For the text-containing cell, return its midpoint in (X, Y) coordinate format. 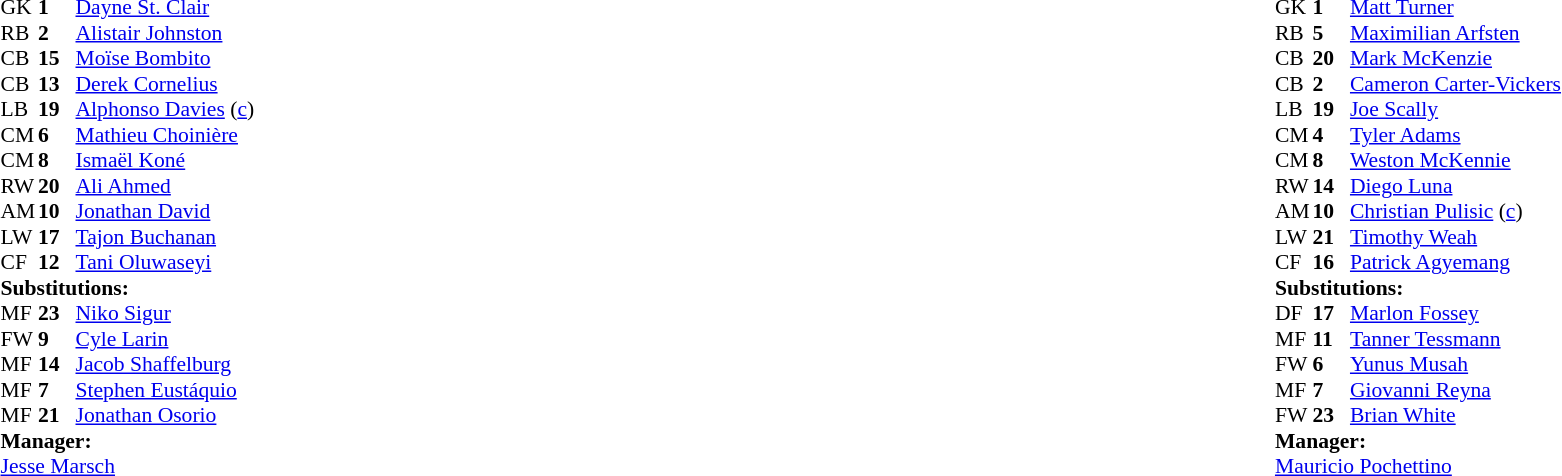
Tajon Buchanan (166, 237)
Jacob Shaffelburg (166, 365)
Jonathan Osorio (166, 415)
Ismaël Koné (166, 161)
DF (1294, 313)
Brian White (1456, 415)
Ali Ahmed (166, 186)
Christian Pulisic (c) (1456, 211)
Mathieu Choinière (166, 135)
Niko Sigur (166, 313)
Cameron Carter-Vickers (1456, 84)
Tani Oluwaseyi (166, 263)
5 (1331, 33)
Cyle Larin (166, 339)
12 (57, 263)
Timothy Weah (1456, 237)
11 (1331, 339)
Marlon Fossey (1456, 313)
Joe Scally (1456, 109)
Patrick Agyemang (1456, 263)
16 (1331, 263)
Stephen Eustáquio (166, 390)
9 (57, 339)
Weston McKennie (1456, 161)
Tanner Tessmann (1456, 339)
Giovanni Reyna (1456, 390)
4 (1331, 135)
15 (57, 59)
Yunus Musah (1456, 365)
Mark McKenzie (1456, 59)
Tyler Adams (1456, 135)
Alphonso Davies (c) (166, 109)
Derek Cornelius (166, 84)
Alistair Johnston (166, 33)
13 (57, 84)
Moïse Bombito (166, 59)
Diego Luna (1456, 186)
Jonathan David (166, 211)
Maximilian Arfsten (1456, 33)
